Capture the cell that displays the provided text and extract its [X, Y] central coordinate. 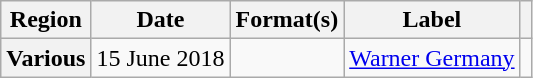
Format(s) [287, 20]
Region [46, 20]
Label [432, 20]
15 June 2018 [160, 58]
Various [46, 58]
Date [160, 20]
Warner Germany [432, 58]
